Determine the [x, y] coordinate at the center of the cell enclosing the given text.  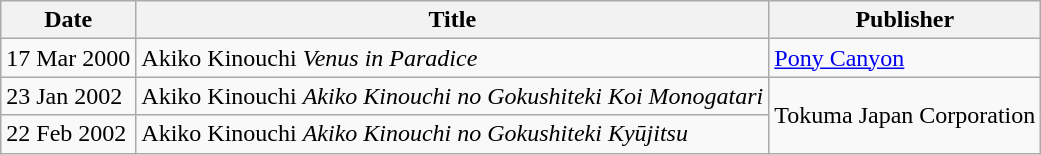
22 Feb 2002 [68, 134]
23 Jan 2002 [68, 96]
Akiko Kinouchi Akiko Kinouchi no Gokushiteki Kyūjitsu [452, 134]
Pony Canyon [905, 58]
Date [68, 20]
17 Mar 2000 [68, 58]
Akiko Kinouchi Venus in Paradice [452, 58]
Title [452, 20]
Tokuma Japan Corporation [905, 115]
Akiko Kinouchi Akiko Kinouchi no Gokushiteki Koi Monogatari [452, 96]
Publisher [905, 20]
